Search for the cell housing the specified text and yield its [x, y] center coordinate. 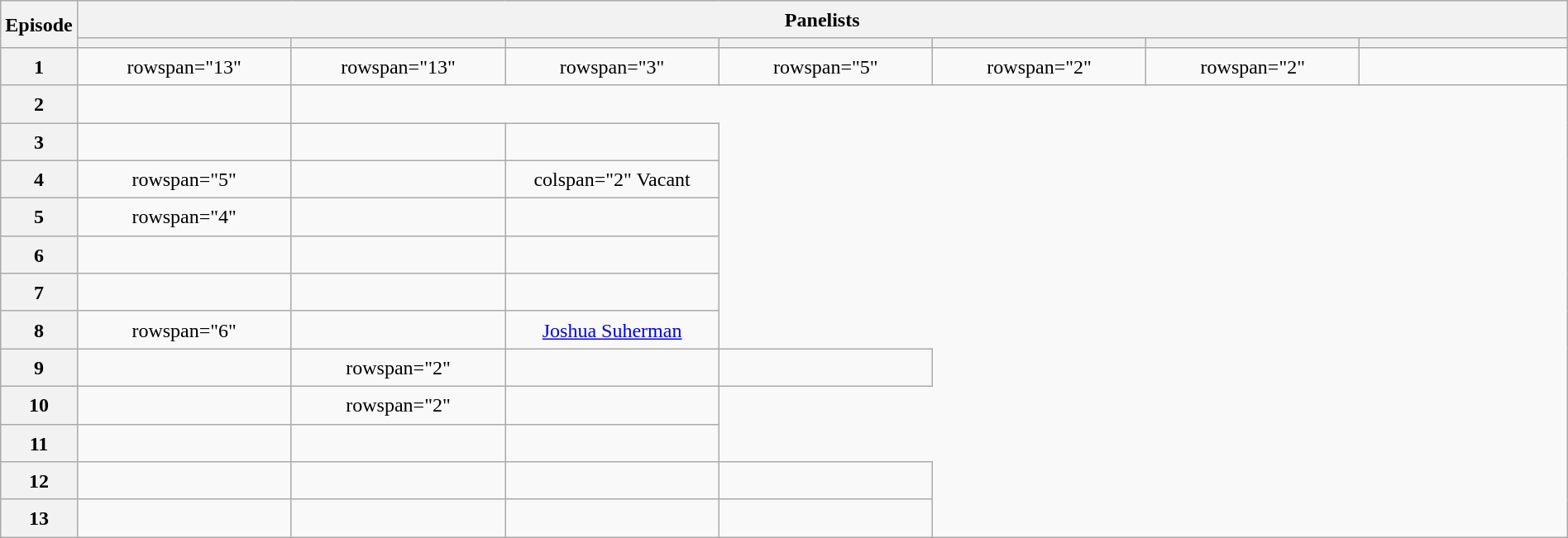
rowspan="3" [612, 66]
10 [39, 405]
7 [39, 293]
Panelists [822, 20]
Joshua Suherman [612, 330]
9 [39, 368]
4 [39, 179]
3 [39, 141]
13 [39, 518]
Episode [39, 25]
5 [39, 217]
11 [39, 443]
2 [39, 104]
colspan="2" Vacant [612, 179]
6 [39, 255]
12 [39, 481]
1 [39, 66]
rowspan="6" [184, 330]
rowspan="4" [184, 217]
8 [39, 330]
